Scan for the cell matching the given text and deliver its [x, y] coordinate at center. 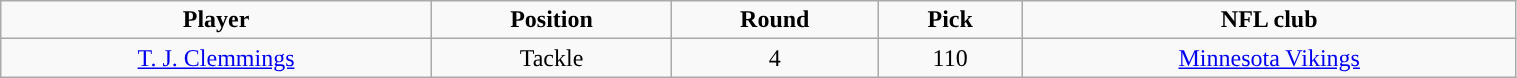
110 [950, 58]
Tackle [551, 58]
4 [775, 58]
Pick [950, 20]
Minnesota Vikings [1269, 58]
NFL club [1269, 20]
Player [216, 20]
Round [775, 20]
Position [551, 20]
T. J. Clemmings [216, 58]
